Identify which cell holds the provided text, then report its (x, y) central coordinate. 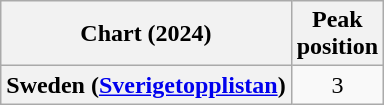
3 (337, 85)
Peakposition (337, 34)
Sweden (Sverigetopplistan) (146, 85)
Chart (2024) (146, 34)
